Provide the [X, Y] coordinate of the cell's center where the given text is located.  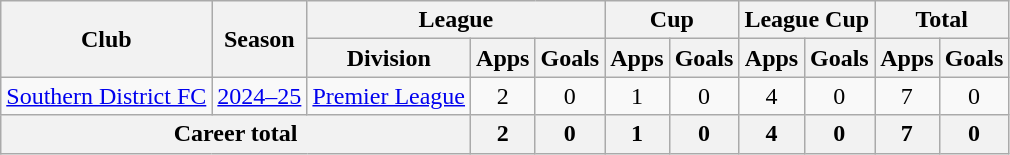
League Cup [807, 20]
Total [942, 20]
2024–25 [260, 96]
Career total [236, 134]
Division [389, 58]
Club [106, 39]
League [456, 20]
Southern District FC [106, 96]
Season [260, 39]
Cup [672, 20]
Premier League [389, 96]
